Capture the cell that displays the provided text and extract its (X, Y) central coordinate. 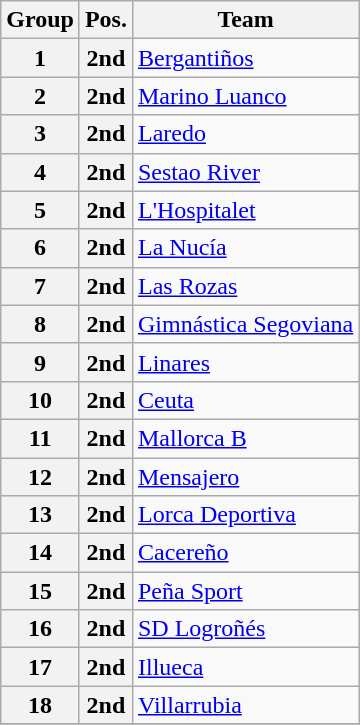
6 (40, 248)
Villarrubia (245, 705)
3 (40, 134)
Laredo (245, 134)
2 (40, 96)
5 (40, 210)
Mensajero (245, 477)
Bergantiños (245, 58)
11 (40, 438)
Cacereño (245, 553)
14 (40, 553)
9 (40, 362)
Las Rozas (245, 286)
4 (40, 172)
Lorca Deportiva (245, 515)
Group (40, 20)
Peña Sport (245, 591)
15 (40, 591)
SD Logroñés (245, 629)
16 (40, 629)
Sestao River (245, 172)
La Nucía (245, 248)
10 (40, 400)
L'Hospitalet (245, 210)
Linares (245, 362)
Marino Luanco (245, 96)
Team (245, 20)
Gimnástica Segoviana (245, 324)
17 (40, 667)
13 (40, 515)
Mallorca B (245, 438)
Illueca (245, 667)
Ceuta (245, 400)
Pos. (106, 20)
8 (40, 324)
1 (40, 58)
12 (40, 477)
7 (40, 286)
18 (40, 705)
